Search for the cell housing the specified text and yield its (x, y) center coordinate. 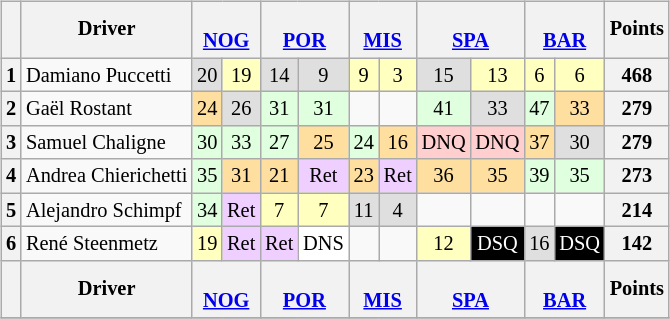
26 (241, 109)
1 (11, 75)
47 (539, 109)
39 (539, 176)
René Steenmetz (106, 244)
15 (444, 75)
142 (637, 244)
13 (497, 75)
21 (279, 176)
Andrea Chierichetti (106, 176)
2 (11, 109)
DNS (323, 244)
Gaël Rostant (106, 109)
11 (364, 210)
23 (364, 176)
41 (444, 109)
34 (207, 210)
14 (279, 75)
36 (444, 176)
Alejandro Schimpf (106, 210)
27 (279, 143)
468 (637, 75)
Samuel Chaligne (106, 143)
12 (444, 244)
5 (11, 210)
25 (323, 143)
273 (637, 176)
37 (539, 143)
214 (637, 210)
20 (207, 75)
Damiano Puccetti (106, 75)
